Identify which cell holds the provided text, then report its [X, Y] central coordinate. 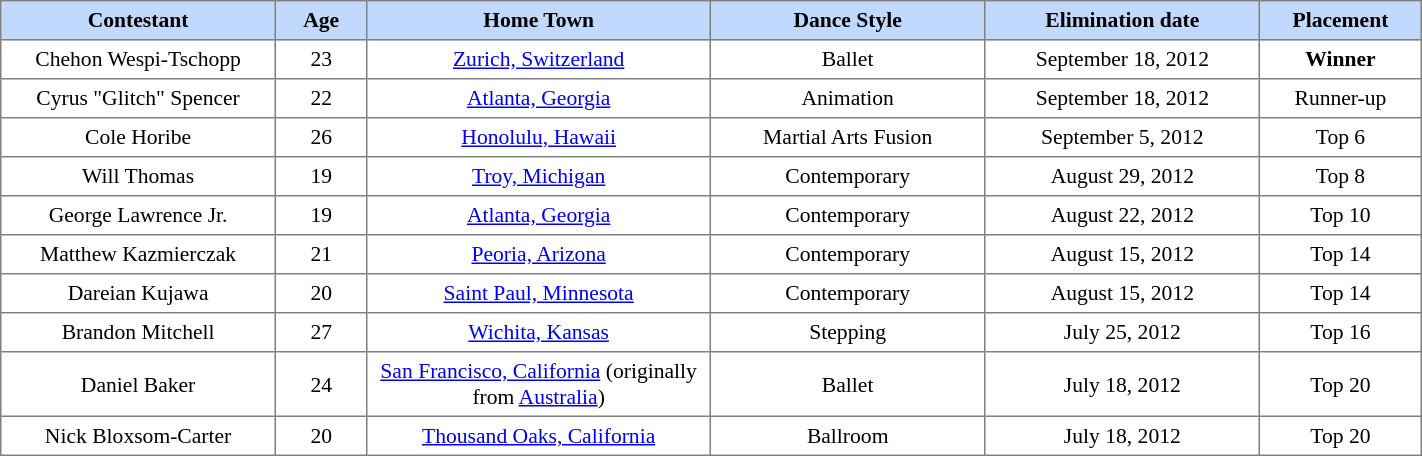
Winner [1341, 60]
Dance Style [848, 20]
Saint Paul, Minnesota [538, 294]
Age [321, 20]
23 [321, 60]
September 5, 2012 [1122, 138]
Daniel Baker [138, 384]
Thousand Oaks, California [538, 436]
24 [321, 384]
Honolulu, Hawaii [538, 138]
Placement [1341, 20]
August 22, 2012 [1122, 216]
Nick Bloxsom-Carter [138, 436]
26 [321, 138]
Stepping [848, 332]
Zurich, Switzerland [538, 60]
Runner-up [1341, 98]
Elimination date [1122, 20]
21 [321, 254]
22 [321, 98]
Ballroom [848, 436]
Brandon Mitchell [138, 332]
Martial Arts Fusion [848, 138]
George Lawrence Jr. [138, 216]
Peoria, Arizona [538, 254]
Troy, Michigan [538, 176]
Top 16 [1341, 332]
Will Thomas [138, 176]
Home Town [538, 20]
July 25, 2012 [1122, 332]
Dareian Kujawa [138, 294]
Top 8 [1341, 176]
Matthew Kazmierczak [138, 254]
Contestant [138, 20]
San Francisco, California (originally from Australia) [538, 384]
Top 6 [1341, 138]
Top 10 [1341, 216]
Wichita, Kansas [538, 332]
August 29, 2012 [1122, 176]
Cole Horibe [138, 138]
Animation [848, 98]
Chehon Wespi-Tschopp [138, 60]
Cyrus "Glitch" Spencer [138, 98]
27 [321, 332]
